Output the [X, Y] coordinate of the center of the cell containing the given text.  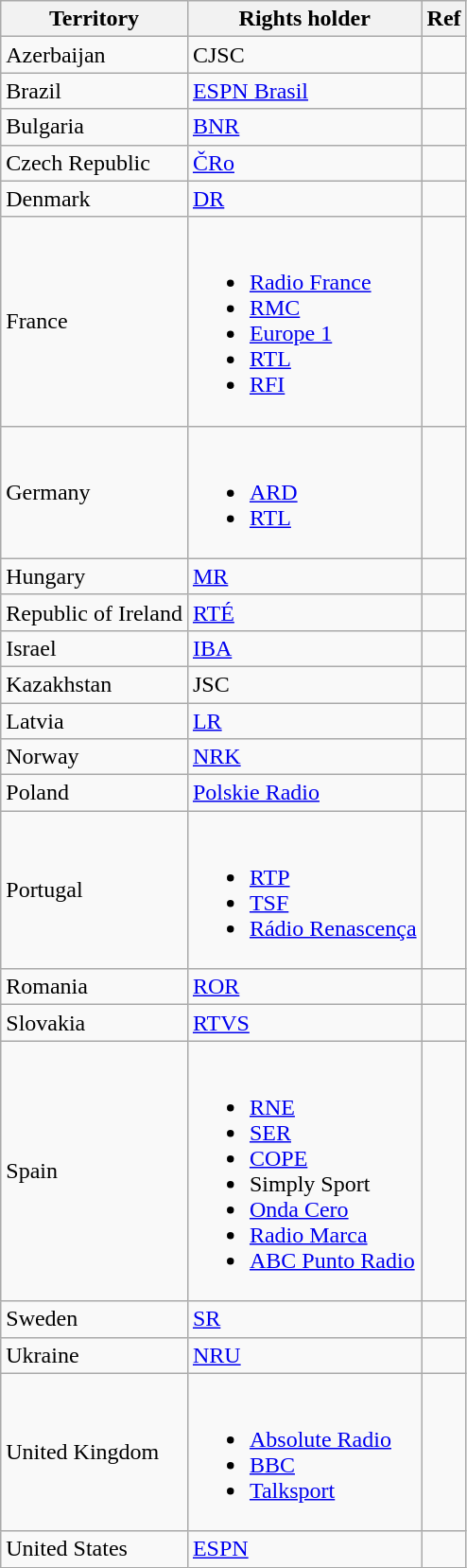
Polskie Radio [304, 793]
Brazil [95, 91]
DR [304, 199]
Radio FranceRMCEurope 1RTLRFI [304, 322]
Hungary [95, 576]
Portugal [95, 890]
NRK [304, 757]
JSC [304, 684]
Ukraine [95, 1355]
Israel [95, 648]
RTPTSFRádio Renascença [304, 890]
United Kingdom [95, 1452]
Spain [95, 1172]
RTÉ [304, 612]
Territory [95, 19]
Denmark [95, 199]
Absolute RadioBBCTalksport [304, 1452]
MR [304, 576]
Kazakhstan [95, 684]
Bulgaria [95, 127]
CJSC [304, 55]
Romania [95, 987]
Czech Republic [95, 163]
ARDRTL [304, 492]
ROR [304, 987]
ESPN [304, 1549]
SR [304, 1319]
RNESERCOPESimply SportOnda CeroRadio MarcaABC Punto Radio [304, 1172]
Latvia [95, 720]
ČRo [304, 163]
BNR [304, 127]
RTVS [304, 1023]
Azerbaijan [95, 55]
Republic of Ireland [95, 612]
Rights holder [304, 19]
Poland [95, 793]
United States [95, 1549]
Sweden [95, 1319]
NRU [304, 1355]
ESPN Brasil [304, 91]
Germany [95, 492]
IBA [304, 648]
Ref [444, 19]
LR [304, 720]
Norway [95, 757]
France [95, 322]
Slovakia [95, 1023]
